Find where the given text appears and provide that cell's center as [x, y] coordinate. 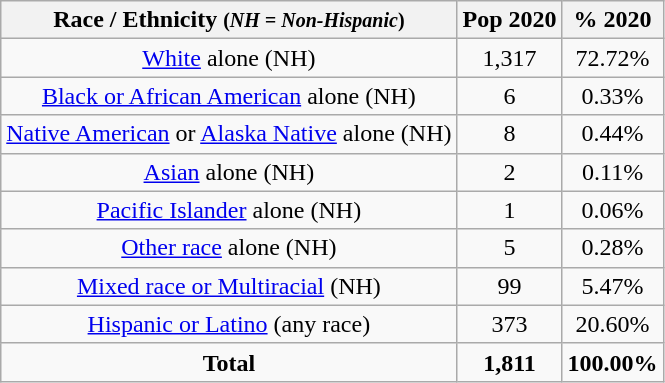
6 [510, 96]
20.60% [612, 324]
Total [229, 362]
5.47% [612, 286]
1 [510, 210]
Race / Ethnicity (NH = Non-Hispanic) [229, 20]
Mixed race or Multiracial (NH) [229, 286]
Pacific Islander alone (NH) [229, 210]
1,811 [510, 362]
99 [510, 286]
% 2020 [612, 20]
100.00% [612, 362]
0.44% [612, 134]
Black or African American alone (NH) [229, 96]
Asian alone (NH) [229, 172]
Pop 2020 [510, 20]
0.11% [612, 172]
Hispanic or Latino (any race) [229, 324]
1,317 [510, 58]
0.06% [612, 210]
373 [510, 324]
8 [510, 134]
White alone (NH) [229, 58]
72.72% [612, 58]
2 [510, 172]
0.33% [612, 96]
Native American or Alaska Native alone (NH) [229, 134]
Other race alone (NH) [229, 248]
0.28% [612, 248]
5 [510, 248]
